Output the [x, y] coordinate of the center of the cell containing the given text.  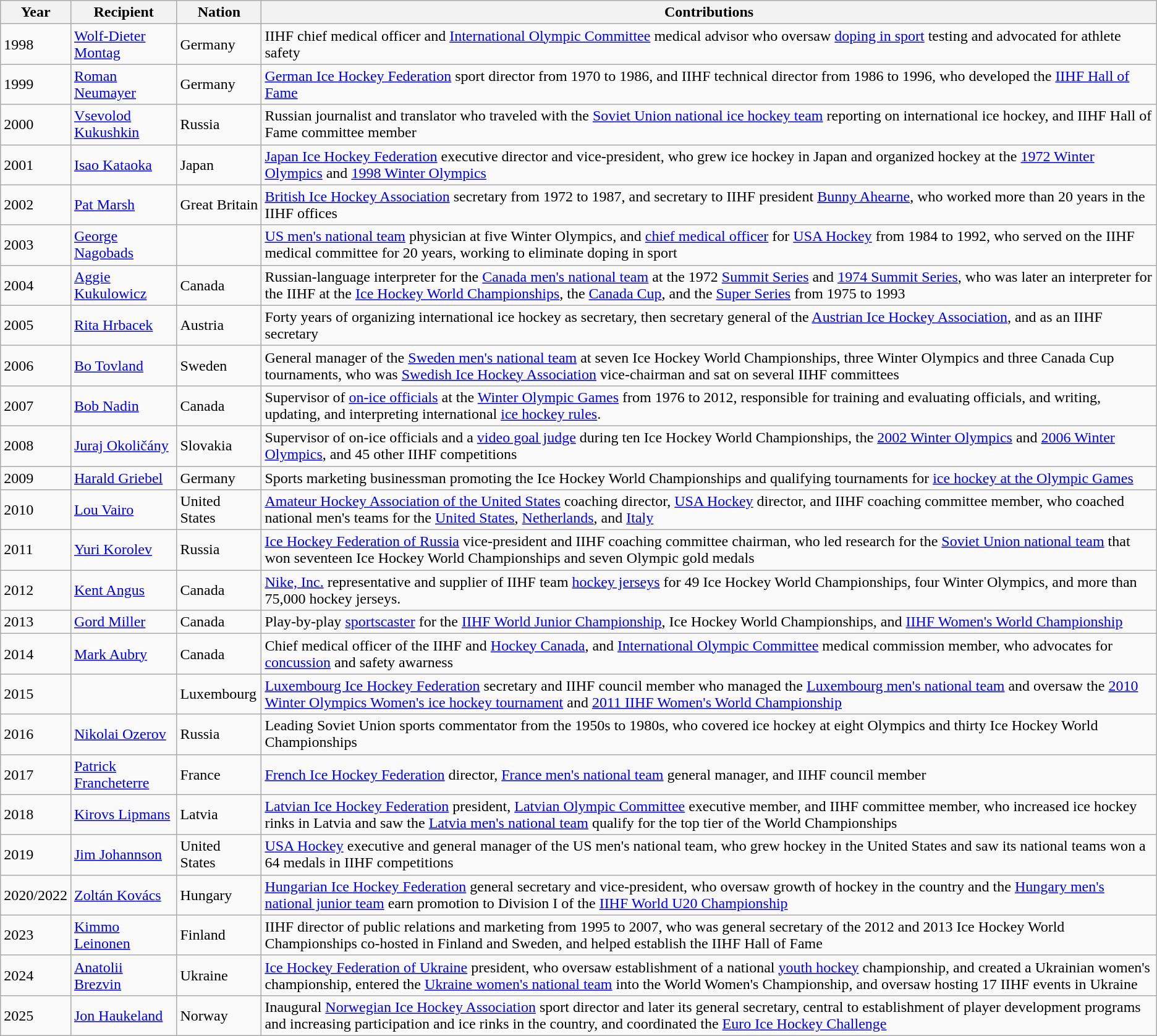
Play-by-play sportscaster for the IIHF World Junior Championship, Ice Hockey World Championships, and IIHF Women's World Championship [709, 622]
2023 [36, 935]
2019 [36, 855]
Hungary [219, 895]
2002 [36, 205]
2008 [36, 446]
2006 [36, 366]
2014 [36, 654]
IIHF chief medical officer and International Olympic Committee medical advisor who oversaw doping in sport testing and advocated for athlete safety [709, 44]
2016 [36, 734]
Wolf-Dieter Montag [124, 44]
Leading Soviet Union sports commentator from the 1950s to 1980s, who covered ice hockey at eight Olympics and thirty Ice Hockey World Championships [709, 734]
Bo Tovland [124, 366]
Harald Griebel [124, 478]
Gord Miller [124, 622]
Jon Haukeland [124, 1016]
2009 [36, 478]
French Ice Hockey Federation director, France men's national team general manager, and IIHF council member [709, 775]
Kent Angus [124, 591]
France [219, 775]
German Ice Hockey Federation sport director from 1970 to 1986, and IIHF technical director from 1986 to 1996, who developed the IIHF Hall of Fame [709, 84]
Kimmo Leinonen [124, 935]
Jim Johannson [124, 855]
Austria [219, 325]
Mark Aubry [124, 654]
Yuri Korolev [124, 550]
Slovakia [219, 446]
1999 [36, 84]
2025 [36, 1016]
Latvia [219, 814]
George Nagobads [124, 245]
Nikolai Ozerov [124, 734]
Sweden [219, 366]
2024 [36, 975]
Great Britain [219, 205]
2020/2022 [36, 895]
Anatolii Brezvin [124, 975]
Kirovs Lipmans [124, 814]
Year [36, 12]
Recipient [124, 12]
Rita Hrbacek [124, 325]
Juraj Okoličány [124, 446]
2018 [36, 814]
Lou Vairo [124, 510]
Sports marketing businessman promoting the Ice Hockey World Championships and qualifying tournaments for ice hockey at the Olympic Games [709, 478]
Isao Kataoka [124, 164]
Luxembourg [219, 694]
2010 [36, 510]
2000 [36, 125]
Norway [219, 1016]
2013 [36, 622]
2012 [36, 591]
Pat Marsh [124, 205]
Japan [219, 164]
1998 [36, 44]
Bob Nadin [124, 405]
Zoltán Kovács [124, 895]
Patrick Francheterre [124, 775]
Roman Neumayer [124, 84]
Contributions [709, 12]
2011 [36, 550]
Aggie Kukulowicz [124, 285]
Vsevolod Kukushkin [124, 125]
Nation [219, 12]
2001 [36, 164]
2003 [36, 245]
2007 [36, 405]
Ukraine [219, 975]
2015 [36, 694]
2017 [36, 775]
Finland [219, 935]
2005 [36, 325]
2004 [36, 285]
